Provide the (X, Y) coordinate of the cell's center where the given text is located.  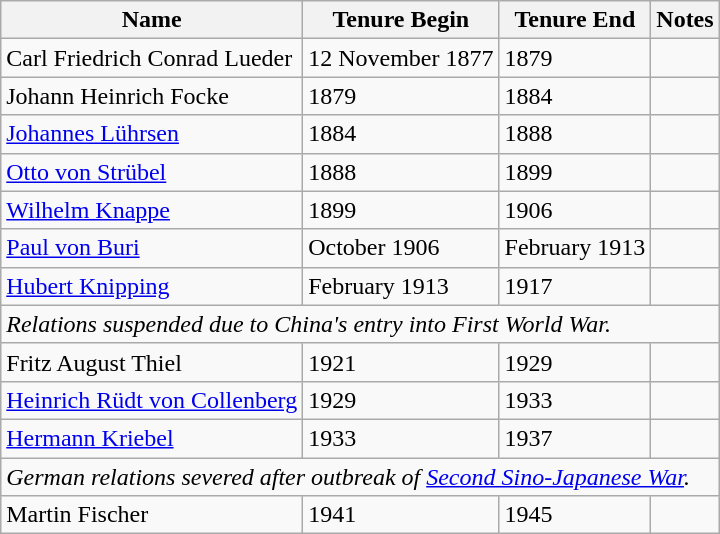
October 1906 (401, 248)
Wilhelm Knappe (152, 210)
1921 (401, 362)
Name (152, 20)
Johannes Lührsen (152, 134)
Hubert Knipping (152, 286)
Hermann Kriebel (152, 438)
Paul von Buri (152, 248)
Otto von Strübel (152, 172)
Heinrich Rüdt von Collenberg (152, 400)
Tenure End (575, 20)
Martin Fischer (152, 515)
1937 (575, 438)
1917 (575, 286)
12 November 1877 (401, 58)
1941 (401, 515)
Relations suspended due to China's entry into First World War. (360, 324)
German relations severed after outbreak of Second Sino-Japanese War. (360, 477)
1945 (575, 515)
Johann Heinrich Focke (152, 96)
1906 (575, 210)
Carl Friedrich Conrad Lueder (152, 58)
Fritz August Thiel (152, 362)
Tenure Begin (401, 20)
Notes (685, 20)
